Capture the cell that displays the provided text and extract its [x, y] central coordinate. 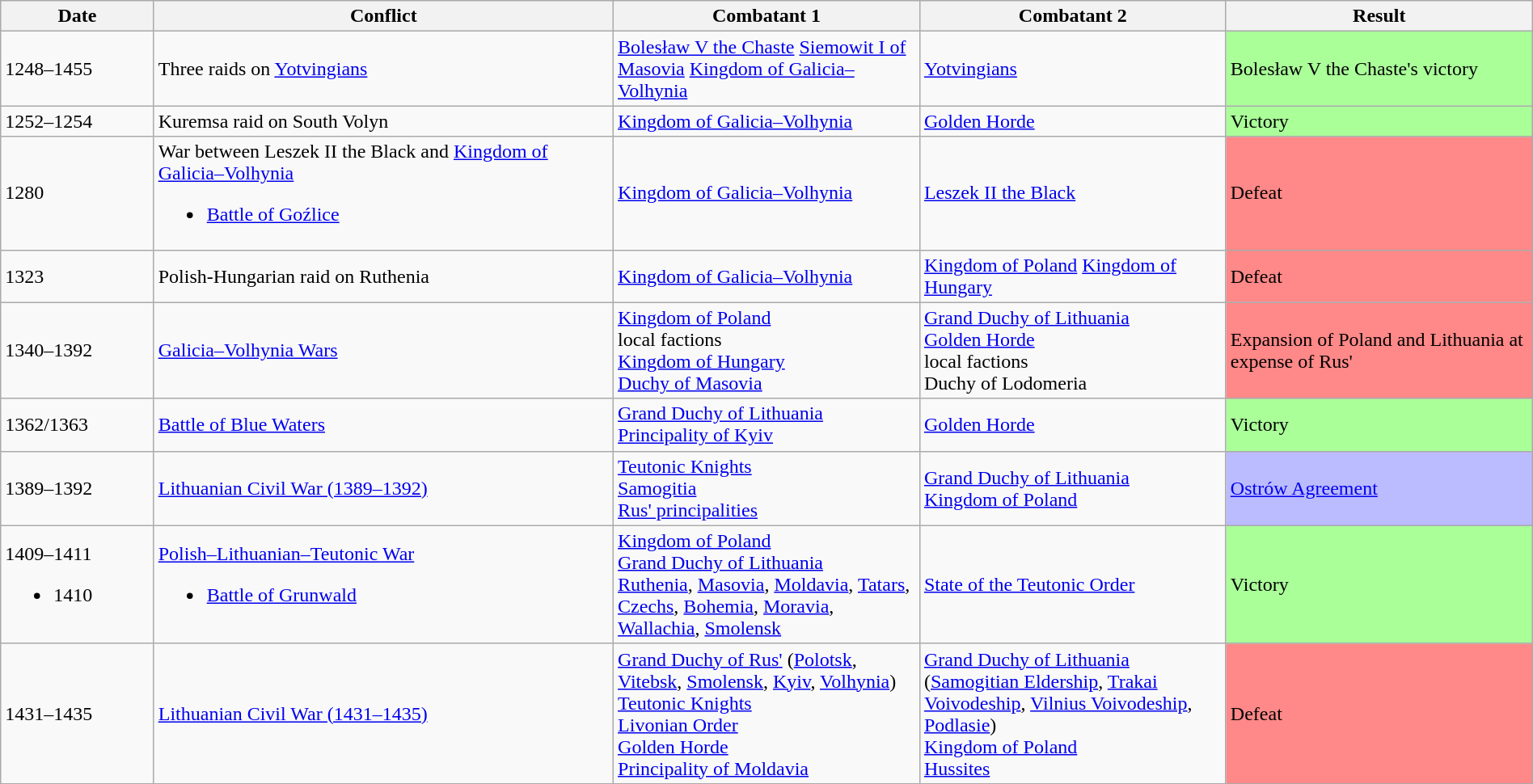
Kingdom of Poland Grand Duchy of LithuaniaRuthenia, Masovia, Moldavia, Tatars, Czechs, Bohemia, Moravia, Wallachia, Smolensk [766, 584]
1431–1435 [78, 713]
Kingdom of Poland Kingdom of Hungary [1072, 276]
Kingdom of Poland local factions Kingdom of Hungary Duchy of Masovia [766, 351]
1248–1455 [78, 69]
Yotvingians [1072, 69]
Ostrów Agreement [1379, 488]
Combatant 2 [1072, 16]
Result [1379, 16]
Expansion of Poland and Lithuania at expense of Rus' [1379, 351]
Grand Duchy of Lithuania (Samogitian Eldership, Trakai Voivodeship, Vilnius Voivodeship, Podlasie) Kingdom of Poland Hussites [1072, 713]
Bolesław V the Chaste Siemowit I of Masovia Kingdom of Galicia–Volhynia [766, 69]
Date [78, 16]
Kuremsa raid on South Volyn [383, 121]
1323 [78, 276]
Teutonic Knights Samogitia Rus' principalities [766, 488]
State of the Teutonic Order [1072, 584]
1362/1363 [78, 425]
Lithuanian Civil War (1431–1435) [383, 713]
Grand Duchy of Lithuania Kingdom of Poland [1072, 488]
1340–1392 [78, 351]
1389–1392 [78, 488]
Leszek II the Black [1072, 193]
Battle of Blue Waters [383, 425]
1252–1254 [78, 121]
Polish–Lithuanian–Teutonic WarBattle of Grunwald [383, 584]
Polish-Hungarian raid on Ruthenia [383, 276]
Grand Duchy of Rus' (Polotsk, Vitebsk, Smolensk, Kyiv, Volhynia) Teutonic Knights Livonian Order Golden Horde Principality of Moldavia [766, 713]
Lithuanian Civil War (1389–1392) [383, 488]
Combatant 1 [766, 16]
Conflict [383, 16]
Galicia–Volhynia Wars [383, 351]
Bolesław V the Chaste's victory [1379, 69]
1280 [78, 193]
Three raids on Yotvingians [383, 69]
War between Leszek II the Black and Kingdom of Galicia–VolhyniaBattle of Goźlice [383, 193]
Grand Duchy of LithuaniaGolden Horde local factions Duchy of Lodomeria [1072, 351]
Grand Duchy of Lithuania Principality of Kyiv [766, 425]
1409–14111410 [78, 584]
